Output the (X, Y) coordinate of the center of the cell containing the given text.  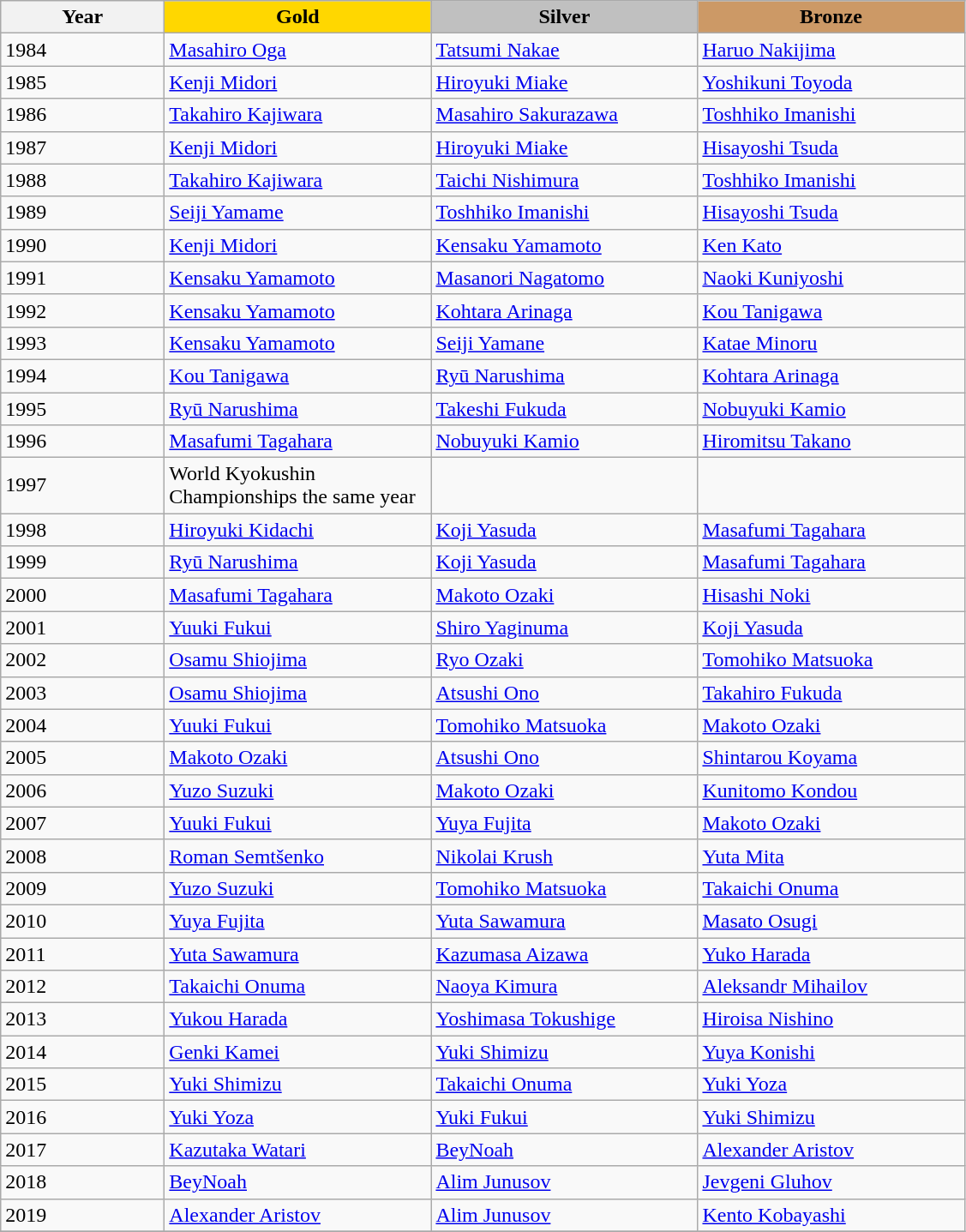
1986 (82, 115)
1989 (82, 213)
Shintarou Koyama (831, 758)
1993 (82, 343)
Kunitomo Kondou (831, 790)
Masanori Nagatomo (564, 278)
Kazumasa Aizawa (564, 954)
2009 (82, 888)
Yukou Harada (298, 1019)
2008 (82, 856)
Seiji Yamane (564, 343)
1995 (82, 409)
2011 (82, 954)
Ken Kato (831, 245)
2014 (82, 1052)
2018 (82, 1182)
2013 (82, 1019)
2015 (82, 1085)
1990 (82, 245)
Katae Minoru (831, 343)
Kento Kobayashi (831, 1215)
Tatsumi Nakae (564, 50)
Yuta Mita (831, 856)
Genki Kamei (298, 1052)
Bronze (831, 17)
Taichi Nishimura (564, 180)
2003 (82, 693)
Gold (298, 17)
2006 (82, 790)
Jevgeni Gluhov (831, 1182)
1988 (82, 180)
Takahiro Fukuda (831, 693)
Naoya Kimura (564, 987)
Seiji Yamame (298, 213)
Naoki Kuniyoshi (831, 278)
Year (82, 17)
2007 (82, 823)
1987 (82, 147)
World Kyokushin Championships the same year (298, 485)
1998 (82, 530)
1991 (82, 278)
Masahiro Sakurazawa (564, 115)
2005 (82, 758)
Aleksandr Mihailov (831, 987)
2001 (82, 628)
Masahiro Oga (298, 50)
2010 (82, 921)
Hiroyuki Kidachi (298, 530)
Yoshimasa Tokushige (564, 1019)
2012 (82, 987)
Roman Semtšenko (298, 856)
2002 (82, 660)
Shiro Yaginuma (564, 628)
2017 (82, 1150)
1984 (82, 50)
Silver (564, 17)
Masato Osugi (831, 921)
1997 (82, 485)
2000 (82, 595)
Yuko Harada (831, 954)
Hiromitsu Takano (831, 442)
Hiroisa Nishino (831, 1019)
Yuya Konishi (831, 1052)
Takeshi Fukuda (564, 409)
1996 (82, 442)
2019 (82, 1215)
Yuki Fukui (564, 1117)
Haruo Nakijima (831, 50)
1994 (82, 376)
Kazutaka Watari (298, 1150)
Ryo Ozaki (564, 660)
1985 (82, 82)
2004 (82, 725)
2016 (82, 1117)
Yoshikuni Toyoda (831, 82)
Nikolai Krush (564, 856)
1992 (82, 310)
1999 (82, 562)
Hisashi Noki (831, 595)
